Return (X, Y) of the center of cell containing provided text 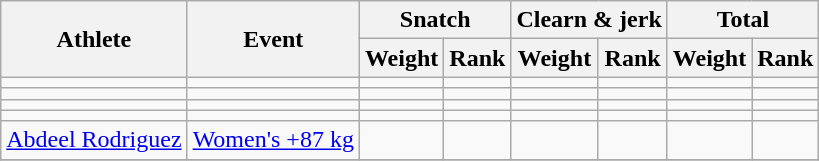
Clearn & jerk (589, 20)
Event (273, 39)
Athlete (94, 39)
Abdeel Rodriguez (94, 140)
Total (743, 20)
Snatch (435, 20)
Women's +87 kg (273, 140)
